Return (X, Y) of the center of cell containing provided text 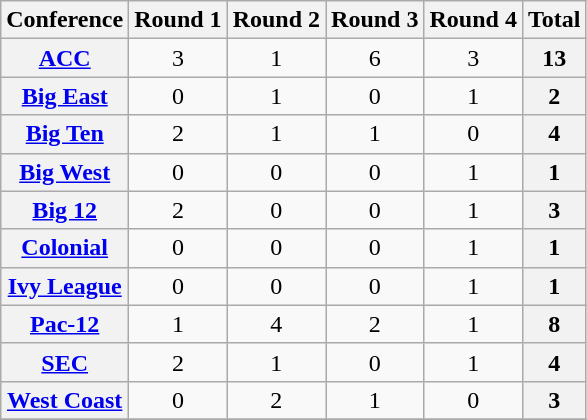
Pac-12 (65, 324)
Round 2 (276, 20)
Conference (65, 20)
Big Ten (65, 134)
Round 1 (178, 20)
8 (554, 324)
SEC (65, 362)
West Coast (65, 400)
Round 3 (375, 20)
ACC (65, 58)
Ivy League (65, 286)
Round 4 (473, 20)
Big West (65, 172)
6 (375, 58)
Big 12 (65, 210)
Big East (65, 96)
13 (554, 58)
Colonial (65, 248)
Total (554, 20)
